For the text-containing cell, return its midpoint in [X, Y] coordinate format. 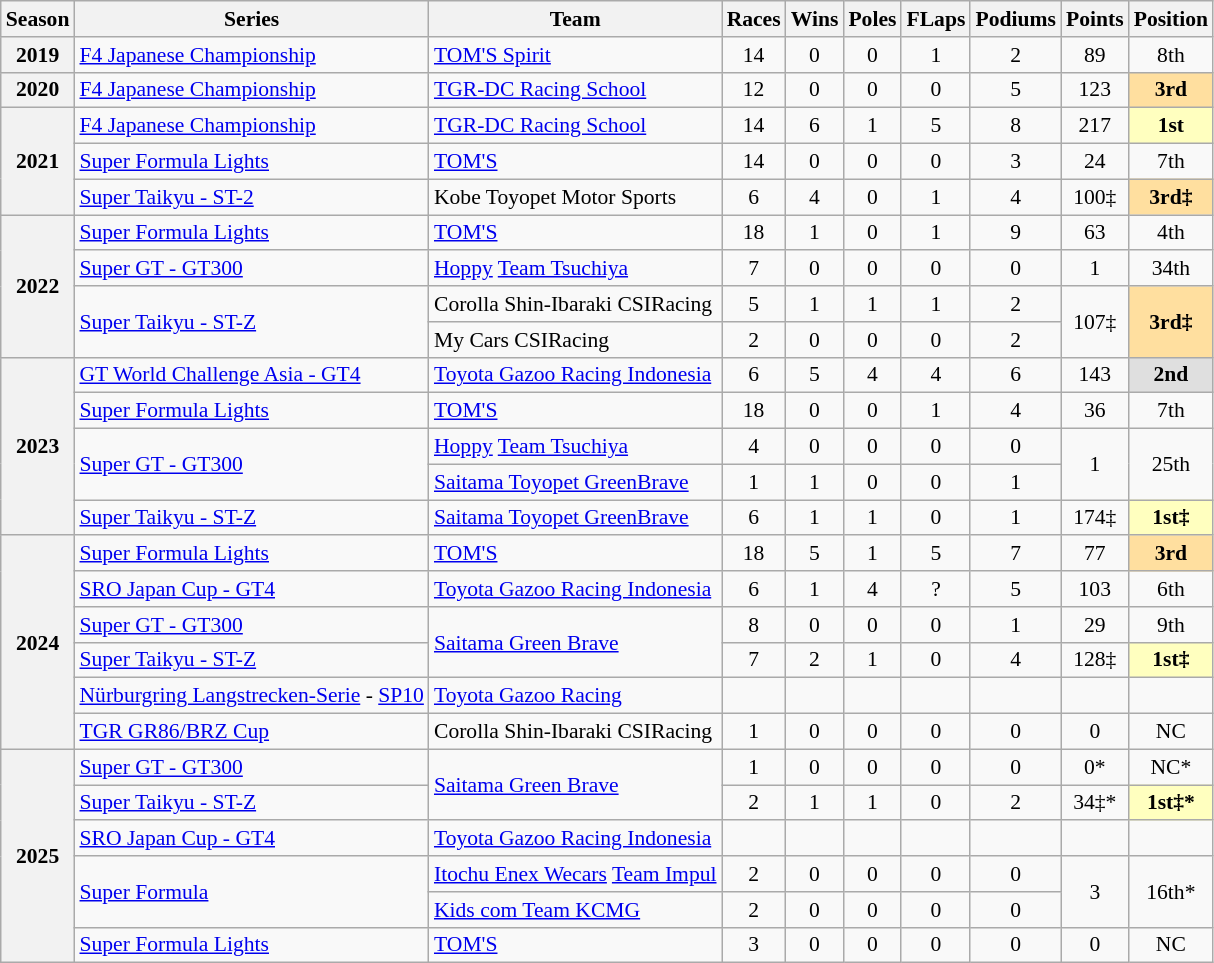
100‡ [1095, 197]
63 [1095, 233]
2022 [38, 286]
Poles [872, 19]
2020 [38, 90]
123 [1095, 90]
Podiums [1016, 19]
4th [1171, 233]
FLaps [936, 19]
25th [1171, 464]
Super Taikyu - ST-2 [251, 197]
2nd [1171, 375]
2025 [38, 856]
24 [1095, 162]
89 [1095, 55]
2024 [38, 643]
36 [1095, 411]
174‡ [1095, 518]
GT World Challenge Asia - GT4 [251, 375]
9th [1171, 625]
TOM'S Spirit [576, 55]
1st‡* [1171, 803]
29 [1095, 625]
NC* [1171, 767]
Series [251, 19]
Points [1095, 19]
1st [1171, 126]
217 [1095, 126]
8th [1171, 55]
Races [754, 19]
Nürburgring Langstrecken-Serie - SP10 [251, 696]
Wins [815, 19]
Kids com Team KCMG [576, 910]
Position [1171, 19]
? [936, 589]
34‡* [1095, 803]
103 [1095, 589]
107‡ [1095, 322]
2019 [38, 55]
9 [1016, 233]
My Cars CSIRacing [576, 340]
Toyota Gazoo Racing [576, 696]
0* [1095, 767]
Kobe Toyopet Motor Sports [576, 197]
16th* [1171, 892]
77 [1095, 554]
TGR GR86/BRZ Cup [251, 732]
12 [754, 90]
128‡ [1095, 660]
2023 [38, 446]
Itochu Enex Wecars Team Impul [576, 874]
Super Formula [251, 892]
6th [1171, 589]
143 [1095, 375]
Season [38, 19]
Team [576, 19]
2021 [38, 162]
34th [1171, 269]
